Scan for the cell matching the given text and deliver its [x, y] coordinate at center. 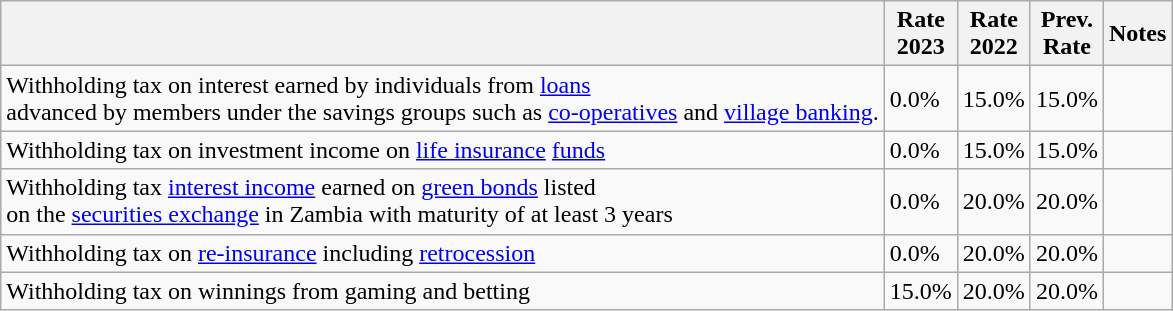
Withholding tax on investment income on life insurance funds [443, 150]
Notes [1137, 34]
Prev.Rate [1066, 34]
Withholding tax on winnings from gaming and betting [443, 291]
Withholding tax on re-insurance including retrocession [443, 253]
Withholding tax on interest earned by individuals from loansadvanced by members under the savings groups such as co-operatives and village banking. [443, 98]
Withholding tax interest income earned on green bonds listedon the securities exchange in Zambia with maturity of at least 3 years [443, 202]
Rate2022 [994, 34]
Rate2023 [920, 34]
